Provide the (x, y) coordinate of the cell's center where the given text is located.  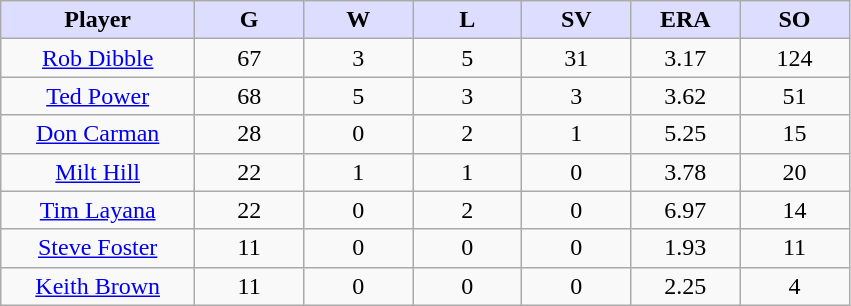
14 (794, 210)
51 (794, 96)
Rob Dibble (98, 58)
ERA (686, 20)
67 (250, 58)
28 (250, 134)
L (468, 20)
Ted Power (98, 96)
Keith Brown (98, 286)
SV (576, 20)
6.97 (686, 210)
G (250, 20)
15 (794, 134)
4 (794, 286)
124 (794, 58)
Player (98, 20)
2.25 (686, 286)
Milt Hill (98, 172)
20 (794, 172)
3.62 (686, 96)
5.25 (686, 134)
Tim Layana (98, 210)
SO (794, 20)
3.78 (686, 172)
1.93 (686, 248)
Steve Foster (98, 248)
3.17 (686, 58)
31 (576, 58)
W (358, 20)
Don Carman (98, 134)
68 (250, 96)
